Extract the (x, y) coordinate from the center of the cell holding the provided text.  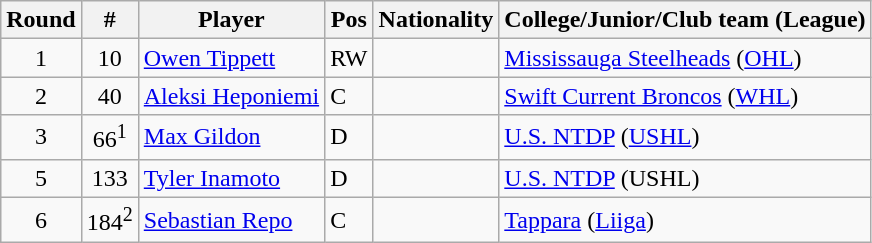
3 (41, 138)
Round (41, 20)
6 (41, 220)
133 (110, 178)
5 (41, 178)
661 (110, 138)
Tappara (Liiga) (685, 220)
Nationality (436, 20)
Aleksi Heponiemi (231, 96)
College/Junior/Club team (League) (685, 20)
Pos (349, 20)
Swift Current Broncos (WHL) (685, 96)
# (110, 20)
Mississauga Steelheads (OHL) (685, 58)
RW (349, 58)
Owen Tippett (231, 58)
Sebastian Repo (231, 220)
1842 (110, 220)
Tyler Inamoto (231, 178)
1 (41, 58)
40 (110, 96)
2 (41, 96)
10 (110, 58)
Player (231, 20)
Max Gildon (231, 138)
